Detect which cell encompasses the target text, then output its [X, Y] center coordinate. 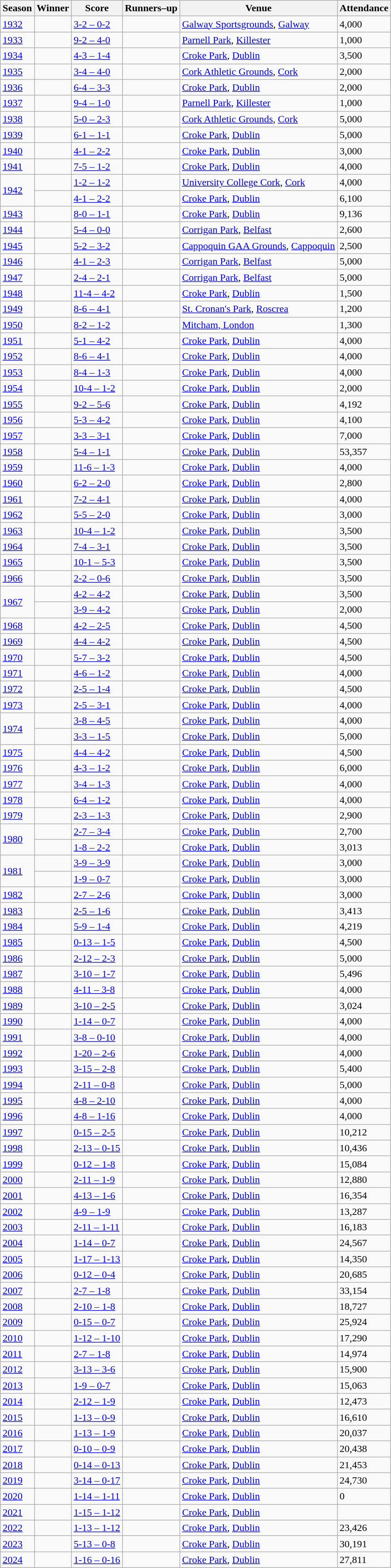
1978 [17, 800]
1940 [17, 151]
1954 [17, 388]
2006 [17, 1275]
5-4 – 1-1 [97, 451]
1989 [17, 1006]
0-12 – 0-4 [97, 1275]
1979 [17, 816]
20,438 [364, 1449]
11-4 – 4-2 [97, 293]
1-12 – 1-10 [97, 1338]
3-15 – 2-8 [97, 1069]
5-7 – 3-2 [97, 657]
5-3 – 4-2 [97, 420]
3,024 [364, 1006]
1976 [17, 768]
0-14 – 0-13 [97, 1464]
53,357 [364, 451]
3-4 – 1-3 [97, 784]
2-5 – 3-1 [97, 705]
2010 [17, 1338]
4-3 – 1-4 [97, 56]
5-9 – 1-4 [97, 926]
4-2 – 4-2 [97, 594]
8-4 – 1-3 [97, 372]
Runners–up [151, 8]
1953 [17, 372]
1958 [17, 451]
2007 [17, 1291]
1964 [17, 547]
4-11 – 3-8 [97, 990]
9-2 – 5-6 [97, 404]
0-13 – 1-5 [97, 942]
1944 [17, 230]
1972 [17, 689]
7-2 – 4-1 [97, 499]
1941 [17, 166]
25,924 [364, 1322]
2023 [17, 1544]
2024 [17, 1560]
1965 [17, 562]
2-5 – 1-4 [97, 689]
1945 [17, 246]
1952 [17, 356]
6-4 – 1-2 [97, 800]
5,496 [364, 974]
3-2 – 0-2 [97, 24]
8-2 – 1-2 [97, 325]
0-15 – 0-7 [97, 1322]
2013 [17, 1385]
Attendance [364, 8]
1-2 – 1-2 [97, 182]
2000 [17, 1180]
2004 [17, 1243]
Season [17, 8]
0 [364, 1496]
3-10 – 2-5 [97, 1006]
0-15 – 2-5 [97, 1132]
1957 [17, 435]
10,212 [364, 1132]
2001 [17, 1195]
23,426 [364, 1528]
4-13 – 1-6 [97, 1195]
5-1 – 4-2 [97, 341]
1966 [17, 578]
3,413 [364, 910]
1977 [17, 784]
8-0 – 1-1 [97, 214]
2-2 – 0-6 [97, 578]
2-5 – 1-6 [97, 910]
2,700 [364, 831]
10,436 [364, 1148]
18,727 [364, 1306]
2009 [17, 1322]
4-3 – 1-2 [97, 768]
Mitcham, London [258, 325]
2002 [17, 1212]
2-7 – 2-6 [97, 895]
6-4 – 3-3 [97, 87]
0-10 – 0-9 [97, 1449]
University College Cork, Cork [258, 182]
13,287 [364, 1212]
1981 [17, 871]
1-20 – 2-6 [97, 1053]
1934 [17, 56]
5,400 [364, 1069]
1937 [17, 103]
15,063 [364, 1385]
4-1 – 2-3 [97, 262]
2015 [17, 1417]
1997 [17, 1132]
20,037 [364, 1433]
1932 [17, 24]
1938 [17, 119]
1946 [17, 262]
15,900 [364, 1370]
4-6 – 1-2 [97, 673]
1955 [17, 404]
9-2 – 4-0 [97, 40]
1-13 – 0-9 [97, 1417]
2011 [17, 1354]
7,000 [364, 435]
3-9 – 4-2 [97, 610]
2005 [17, 1259]
2,600 [364, 230]
3-3 – 3-1 [97, 435]
1,300 [364, 325]
1998 [17, 1148]
1975 [17, 752]
2014 [17, 1401]
2022 [17, 1528]
Cappoquin GAA Grounds, Cappoquin [258, 246]
Galway Sportsgrounds, Galway [258, 24]
10-1 – 5-3 [97, 562]
St. Cronan's Park, Roscrea [258, 309]
1986 [17, 958]
4-8 – 1-16 [97, 1116]
11-6 – 1-3 [97, 467]
1980 [17, 839]
1996 [17, 1116]
6,100 [364, 198]
3-9 – 3-9 [97, 863]
3,013 [364, 847]
2018 [17, 1464]
1995 [17, 1101]
1969 [17, 641]
14,974 [364, 1354]
2-11 – 0-8 [97, 1085]
5-13 – 0-8 [97, 1544]
5-5 – 2-0 [97, 515]
2-12 – 2-3 [97, 958]
1984 [17, 926]
1-13 – 1-12 [97, 1528]
1992 [17, 1053]
1987 [17, 974]
3-3 – 1-5 [97, 737]
2021 [17, 1512]
1939 [17, 135]
30,191 [364, 1544]
1993 [17, 1069]
1973 [17, 705]
1988 [17, 990]
16,354 [364, 1195]
6,000 [364, 768]
4-2 – 2-5 [97, 626]
1943 [17, 214]
2017 [17, 1449]
1999 [17, 1164]
2019 [17, 1481]
1-13 – 1-9 [97, 1433]
2016 [17, 1433]
24,730 [364, 1481]
2003 [17, 1227]
3-8 – 0-10 [97, 1037]
2-11 – 1-11 [97, 1227]
1982 [17, 895]
17,290 [364, 1338]
14,350 [364, 1259]
27,811 [364, 1560]
2-7 – 3-4 [97, 831]
2-4 – 2-1 [97, 277]
1960 [17, 483]
5-0 – 2-3 [97, 119]
1963 [17, 531]
5-4 – 0-0 [97, 230]
2-10 – 1-8 [97, 1306]
1933 [17, 40]
3-8 – 4-5 [97, 721]
15,084 [364, 1164]
1942 [17, 190]
20,685 [364, 1275]
21,453 [364, 1464]
2008 [17, 1306]
9,136 [364, 214]
1962 [17, 515]
2-11 – 1-9 [97, 1180]
1935 [17, 72]
5-2 – 3-2 [97, 246]
1959 [17, 467]
1967 [17, 602]
4-9 – 1-9 [97, 1212]
2012 [17, 1370]
24,567 [364, 1243]
3-13 – 3-6 [97, 1370]
1947 [17, 277]
Winner [52, 8]
1936 [17, 87]
1-14 – 1-11 [97, 1496]
1-15 – 1-12 [97, 1512]
1983 [17, 910]
12,473 [364, 1401]
2020 [17, 1496]
1948 [17, 293]
6-2 – 2-0 [97, 483]
1961 [17, 499]
1950 [17, 325]
4,100 [364, 420]
1991 [17, 1037]
1-17 – 1-13 [97, 1259]
1-16 – 0-16 [97, 1560]
1956 [17, 420]
16,183 [364, 1227]
2,900 [364, 816]
3-4 – 4-0 [97, 72]
Venue [258, 8]
1994 [17, 1085]
16,610 [364, 1417]
3-14 – 0-17 [97, 1481]
1949 [17, 309]
1990 [17, 1021]
33,154 [364, 1291]
1968 [17, 626]
1,200 [364, 309]
1951 [17, 341]
1985 [17, 942]
4-8 – 2-10 [97, 1101]
7-5 – 1-2 [97, 166]
12,880 [364, 1180]
1971 [17, 673]
2,800 [364, 483]
7-4 – 3-1 [97, 547]
1,500 [364, 293]
4,219 [364, 926]
2-3 – 1-3 [97, 816]
0-12 – 1-8 [97, 1164]
6-1 – 1-1 [97, 135]
1-8 – 2-2 [97, 847]
2-13 – 0-15 [97, 1148]
3-10 – 1-7 [97, 974]
2,500 [364, 246]
2-12 – 1-9 [97, 1401]
9-4 – 1-0 [97, 103]
4,192 [364, 404]
Score [97, 8]
1970 [17, 657]
1974 [17, 729]
